From the cell containing the given text, extract its center point as (X, Y) coordinate. 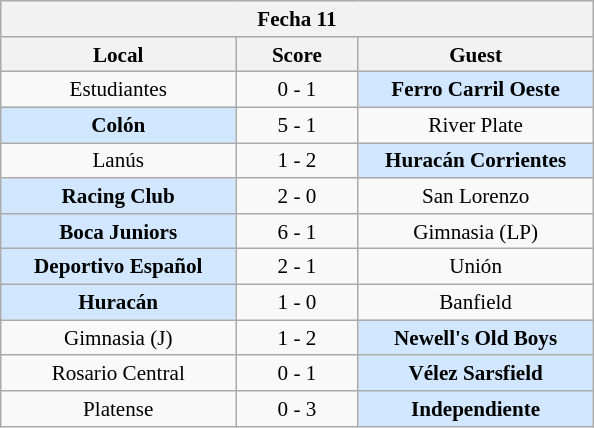
Racing Club (118, 196)
Local (118, 54)
Deportivo Español (118, 266)
Vélez Sarsfield (476, 372)
Score (297, 54)
5 - 1 (297, 124)
Colón (118, 124)
Lanús (118, 160)
Boca Juniors (118, 230)
2 - 1 (297, 266)
1 - 0 (297, 302)
Ferro Carril Oeste (476, 90)
Gimnasia (J) (118, 338)
Gimnasia (LP) (476, 230)
Banfield (476, 302)
Guest (476, 54)
Estudiantes (118, 90)
6 - 1 (297, 230)
Newell's Old Boys (476, 338)
Platense (118, 408)
Unión (476, 266)
San Lorenzo (476, 196)
Huracán Corrientes (476, 160)
Huracán (118, 302)
2 - 0 (297, 196)
0 - 3 (297, 408)
River Plate (476, 124)
Independiente (476, 408)
Rosario Central (118, 372)
Fecha 11 (297, 18)
